From the cell containing the given text, extract its center point as (X, Y) coordinate. 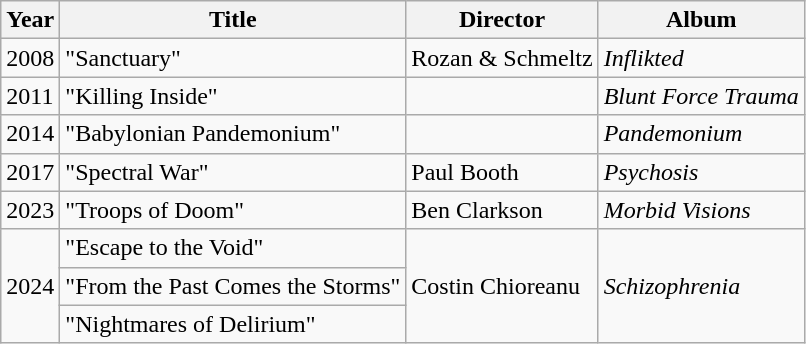
2008 (30, 58)
Blunt Force Trauma (701, 96)
2011 (30, 96)
Title (233, 20)
"Killing Inside" (233, 96)
"Escape to the Void" (233, 248)
Rozan & Schmeltz (502, 58)
2014 (30, 134)
2024 (30, 286)
"From the Past Comes the Storms" (233, 286)
Morbid Visions (701, 210)
"Troops of Doom" (233, 210)
Pandemonium (701, 134)
2023 (30, 210)
Year (30, 20)
2017 (30, 172)
Director (502, 20)
Inflikted (701, 58)
Paul Booth (502, 172)
Album (701, 20)
"Nightmares of Delirium" (233, 324)
"Spectral War" (233, 172)
Costin Chioreanu (502, 286)
Schizophrenia (701, 286)
Psychosis (701, 172)
"Sanctuary" (233, 58)
Ben Clarkson (502, 210)
"Babylonian Pandemonium" (233, 134)
